For the text-containing cell, return its midpoint in (x, y) coordinate format. 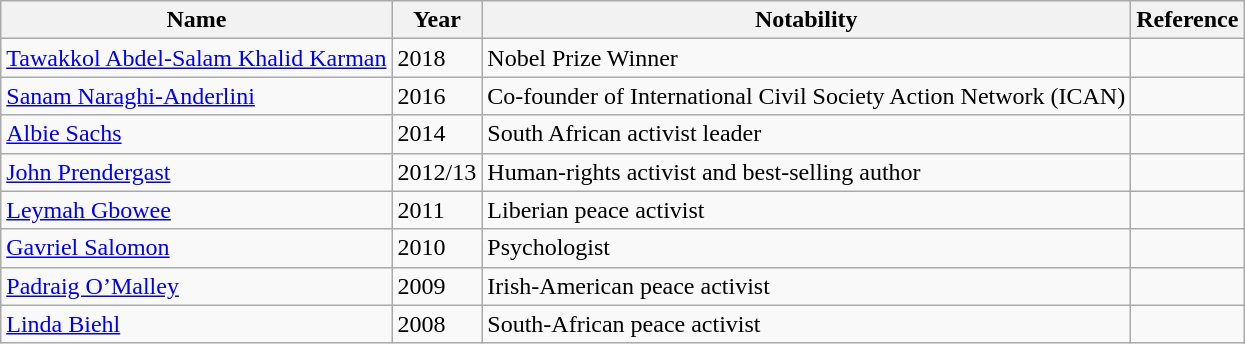
Psychologist (806, 248)
2008 (437, 324)
2018 (437, 58)
Albie Sachs (196, 134)
Liberian peace activist (806, 210)
Reference (1188, 20)
Leymah Gbowee (196, 210)
2011 (437, 210)
Name (196, 20)
Linda Biehl (196, 324)
South African activist leader (806, 134)
2010 (437, 248)
2012/13 (437, 172)
2014 (437, 134)
Irish-American peace activist (806, 286)
Year (437, 20)
2016 (437, 96)
Tawakkol Abdel-Salam Khalid Karman (196, 58)
Sanam Naraghi-Anderlini (196, 96)
Gavriel Salomon (196, 248)
Notability (806, 20)
Nobel Prize Winner (806, 58)
Co-founder of International Civil Society Action Network (ICAN) (806, 96)
South-African peace activist (806, 324)
John Prendergast (196, 172)
Human-rights activist and best-selling author (806, 172)
Padraig O’Malley (196, 286)
2009 (437, 286)
